Pinpoint the cell where the given text exists, returning its [X, Y] midpoint coordinate. 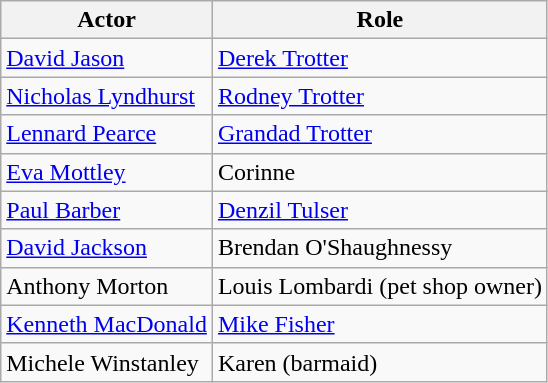
Rodney Trotter [380, 96]
Brendan O'Shaughnessy [380, 248]
Michele Winstanley [107, 362]
Louis Lombardi (pet shop owner) [380, 286]
Actor [107, 20]
Paul Barber [107, 210]
Denzil Tulser [380, 210]
Eva Mottley [107, 172]
Derek Trotter [380, 58]
Corinne [380, 172]
Role [380, 20]
Anthony Morton [107, 286]
Mike Fisher [380, 324]
Lennard Pearce [107, 134]
Kenneth MacDonald [107, 324]
Grandad Trotter [380, 134]
Nicholas Lyndhurst [107, 96]
David Jason [107, 58]
David Jackson [107, 248]
Karen (barmaid) [380, 362]
